Search for the cell housing the specified text and yield its (X, Y) center coordinate. 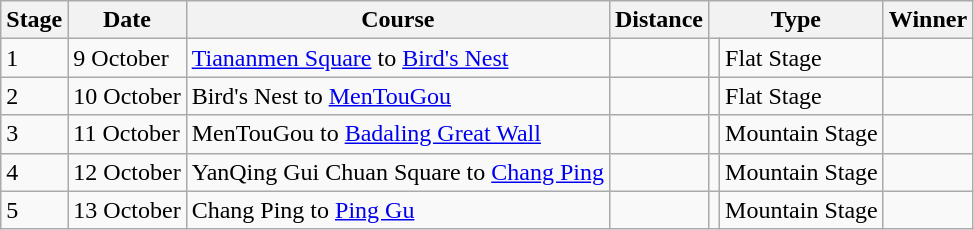
11 October (127, 134)
Chang Ping to Ping Gu (398, 210)
Stage (34, 20)
Date (127, 20)
Bird's Nest to MenTouGou (398, 96)
2 (34, 96)
Tiananmen Square to Bird's Nest (398, 58)
1 (34, 58)
Winner (928, 20)
MenTouGou to Badaling Great Wall (398, 134)
13 October (127, 210)
YanQing Gui Chuan Square to Chang Ping (398, 172)
Type (796, 20)
3 (34, 134)
Course (398, 20)
9 October (127, 58)
5 (34, 210)
Distance (658, 20)
12 October (127, 172)
10 October (127, 96)
4 (34, 172)
